Return (x, y) of the center of cell containing provided text 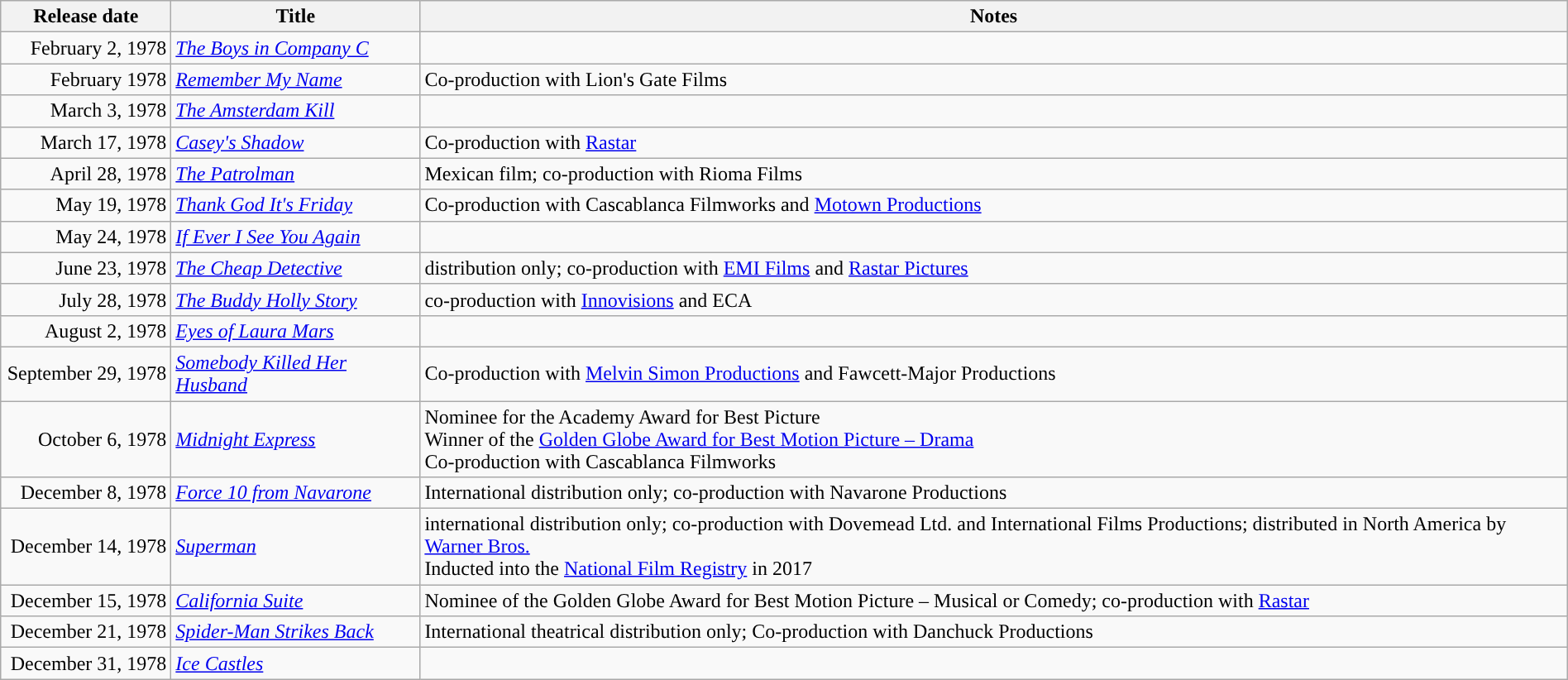
Co-production with Lion's Gate Films (994, 79)
Eyes of Laura Mars (296, 331)
The Amsterdam Kill (296, 111)
May 24, 1978 (86, 237)
February 2, 1978 (86, 48)
July 28, 1978 (86, 299)
Superman (296, 547)
International theatrical distribution only; Co-production with Danchuck Productions (994, 632)
March 3, 1978 (86, 111)
Mexican film; co-production with Rioma Films (994, 174)
February 1978 (86, 79)
December 14, 1978 (86, 547)
December 15, 1978 (86, 601)
co-production with Innovisions and ECA (994, 299)
distribution only; co-production with EMI Films and Rastar Pictures (994, 268)
Midnight Express (296, 438)
Co-production with Cascablanca Filmworks and Motown Productions (994, 205)
Release date (86, 17)
The Cheap Detective (296, 268)
Remember My Name (296, 79)
October 6, 1978 (86, 438)
International distribution only; co-production with Navarone Productions (994, 493)
December 8, 1978 (86, 493)
March 17, 1978 (86, 142)
December 31, 1978 (86, 663)
Somebody Killed Her Husband (296, 374)
Notes (994, 17)
Co-production with Melvin Simon Productions and Fawcett-Major Productions (994, 374)
Casey's Shadow (296, 142)
The Boys in Company C (296, 48)
Nominee of the Golden Globe Award for Best Motion Picture – Musical or Comedy; co-production with Rastar (994, 601)
December 21, 1978 (86, 632)
April 28, 1978 (86, 174)
California Suite (296, 601)
September 29, 1978 (86, 374)
Title (296, 17)
Spider-Man Strikes Back (296, 632)
Force 10 from Navarone (296, 493)
If Ever I See You Again (296, 237)
Co-production with Rastar (994, 142)
Ice Castles (296, 663)
The Patrolman (296, 174)
August 2, 1978 (86, 331)
Thank God It's Friday (296, 205)
June 23, 1978 (86, 268)
May 19, 1978 (86, 205)
The Buddy Holly Story (296, 299)
